Detect which cell encompasses the target text, then output its (X, Y) center coordinate. 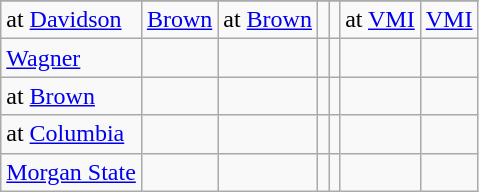
at Davidson (72, 20)
Brown (179, 20)
Wagner (72, 58)
Morgan State (72, 172)
at VMI (380, 20)
at Columbia (72, 134)
VMI (449, 20)
